Return the [X, Y] coordinate for the center point of the cell that contains the specified text.  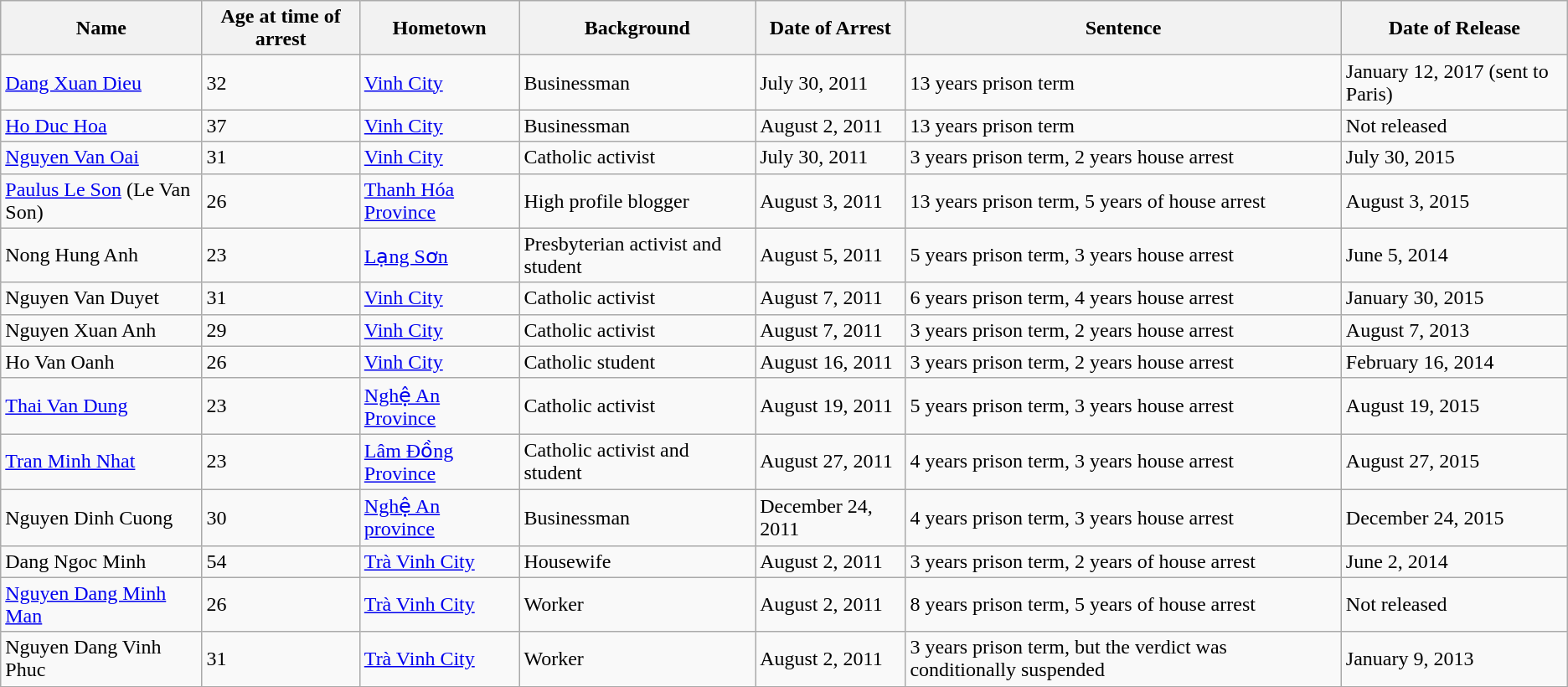
29 [281, 330]
Dang Ngoc Minh [101, 561]
December 24, 2015 [1454, 518]
Sentence [1123, 28]
Nghệ An province [439, 518]
Age at time of arrest [281, 28]
Catholic student [637, 362]
Housewife [637, 561]
3 years prison term, 2 years of house arrest [1123, 561]
Presbyterian activist and student [637, 255]
3 years prison term, but the verdict was conditionally suspended [1123, 659]
June 5, 2014 [1454, 255]
Hometown [439, 28]
Name [101, 28]
July 30, 2015 [1454, 158]
Nguyen Dang Vinh Phuc [101, 659]
August 27, 2011 [831, 462]
Lâm Đồng Province [439, 462]
High profile blogger [637, 201]
32 [281, 82]
Ho Duc Hoa [101, 126]
August 19, 2015 [1454, 405]
Background [637, 28]
Lạng Sơn [439, 255]
Catholic activist and student [637, 462]
Date of Arrest [831, 28]
January 9, 2013 [1454, 659]
January 30, 2015 [1454, 298]
Paulus Le Son (Le Van Son) [101, 201]
Nguyen Dinh Cuong [101, 518]
August 27, 2015 [1454, 462]
Nguyen Dang Minh Man [101, 605]
August 7, 2013 [1454, 330]
37 [281, 126]
Date of Release [1454, 28]
Nguyen Van Oai [101, 158]
Nguyen Van Duyet [101, 298]
Thanh Hóa Province [439, 201]
August 5, 2011 [831, 255]
January 12, 2017 (sent to Paris) [1454, 82]
August 3, 2015 [1454, 201]
Ho Van Oanh [101, 362]
June 2, 2014 [1454, 561]
February 16, 2014 [1454, 362]
Nghệ An Province [439, 405]
Tran Minh Nhat [101, 462]
Nguyen Xuan Anh [101, 330]
6 years prison term, 4 years house arrest [1123, 298]
August 3, 2011 [831, 201]
Nong Hung Anh [101, 255]
13 years prison term, 5 years of house arrest [1123, 201]
August 19, 2011 [831, 405]
December 24, 2011 [831, 518]
Thai Van Dung [101, 405]
August 16, 2011 [831, 362]
8 years prison term, 5 years of house arrest [1123, 605]
54 [281, 561]
Dang Xuan Dieu [101, 82]
30 [281, 518]
